Find where the given text appears and provide that cell's center as (x, y) coordinate. 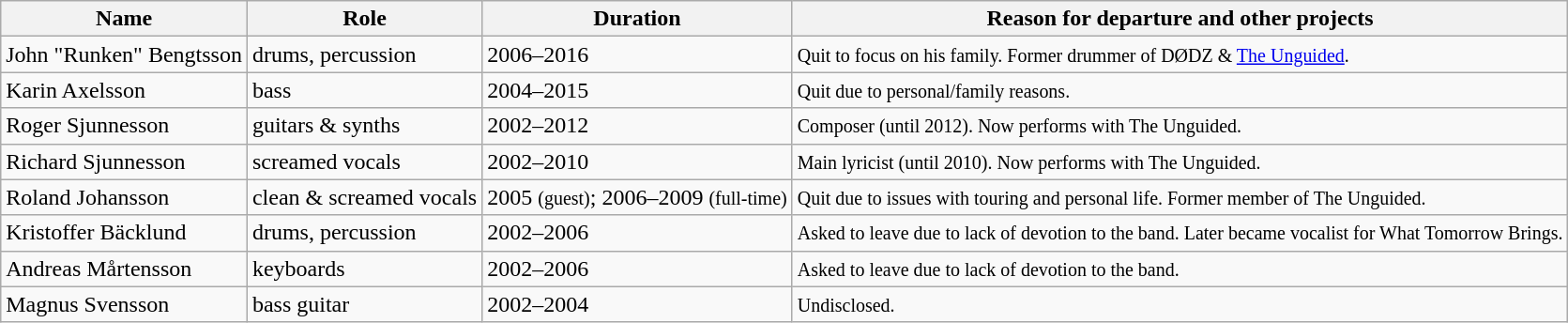
keyboards (364, 269)
Richard Sjunnesson (124, 161)
John "Runken" Bengtsson (124, 54)
clean & screamed vocals (364, 197)
Andreas Mårtensson (124, 269)
2002–2012 (638, 126)
Asked to leave due to lack of devotion to the band. Later became vocalist for What Tomorrow Brings. (1180, 233)
Roger Sjunnesson (124, 126)
2006–2016 (638, 54)
2002–2010 (638, 161)
Kristoffer Bäcklund (124, 233)
Asked to leave due to lack of devotion to the band. (1180, 269)
guitars & synths (364, 126)
screamed vocals (364, 161)
Name (124, 19)
Karin Axelsson (124, 90)
Undisclosed. (1180, 304)
2004–2015 (638, 90)
Quit due to issues with touring and personal life. Former member of The Unguided. (1180, 197)
Roland Johansson (124, 197)
Reason for departure and other projects (1180, 19)
Quit due to personal/family reasons. (1180, 90)
Quit to focus on his family. Former drummer of DØDZ & The Unguided. (1180, 54)
2005 (guest); 2006–2009 (full-time) (638, 197)
Duration (638, 19)
Composer (until 2012). Now performs with The Unguided. (1180, 126)
2002–2004 (638, 304)
Magnus Svensson (124, 304)
Role (364, 19)
bass (364, 90)
Main lyricist (until 2010). Now performs with The Unguided. (1180, 161)
bass guitar (364, 304)
